For the text-containing cell, return its midpoint in [x, y] coordinate format. 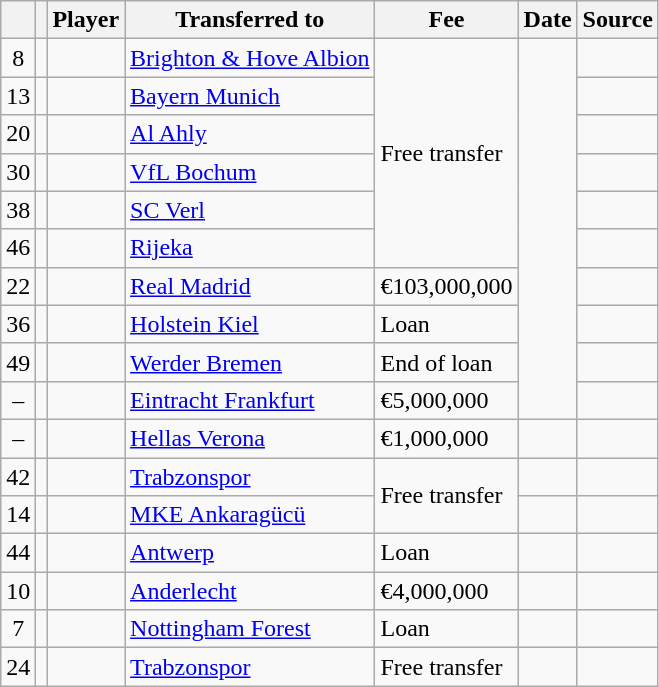
Date [548, 20]
End of loan [446, 362]
SC Verl [250, 210]
€103,000,000 [446, 286]
Holstein Kiel [250, 324]
Bayern Munich [250, 96]
49 [18, 362]
Werder Bremen [250, 362]
VfL Bochum [250, 172]
7 [18, 629]
10 [18, 591]
22 [18, 286]
30 [18, 172]
46 [18, 248]
13 [18, 96]
Hellas Verona [250, 438]
Al Ahly [250, 134]
36 [18, 324]
Fee [446, 20]
38 [18, 210]
Eintracht Frankfurt [250, 400]
42 [18, 477]
Player [86, 20]
20 [18, 134]
Rijeka [250, 248]
€4,000,000 [446, 591]
Source [618, 20]
8 [18, 58]
Antwerp [250, 553]
44 [18, 553]
Transferred to [250, 20]
€5,000,000 [446, 400]
Anderlecht [250, 591]
24 [18, 667]
Nottingham Forest [250, 629]
14 [18, 515]
Real Madrid [250, 286]
MKE Ankaragücü [250, 515]
Brighton & Hove Albion [250, 58]
€1,000,000 [446, 438]
